Output the [X, Y] coordinate of the center of the cell containing the given text.  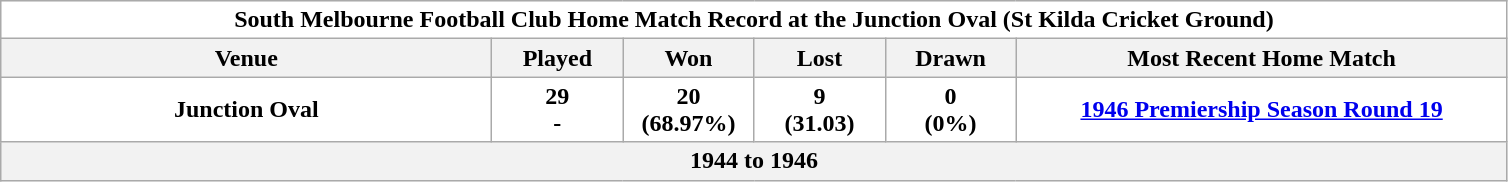
Most Recent Home Match [1262, 58]
Lost [820, 58]
Played [558, 58]
Drawn [950, 58]
9(31.03) [820, 110]
Junction Oval [246, 110]
Won [688, 58]
1944 to 1946 [754, 161]
0(0%) [950, 110]
Venue [246, 58]
20(68.97%) [688, 110]
1946 Premiership Season Round 19 [1262, 110]
29- [558, 110]
South Melbourne Football Club Home Match Record at the Junction Oval (St Kilda Cricket Ground) [754, 20]
